Return [X, Y] of the center of cell containing provided text 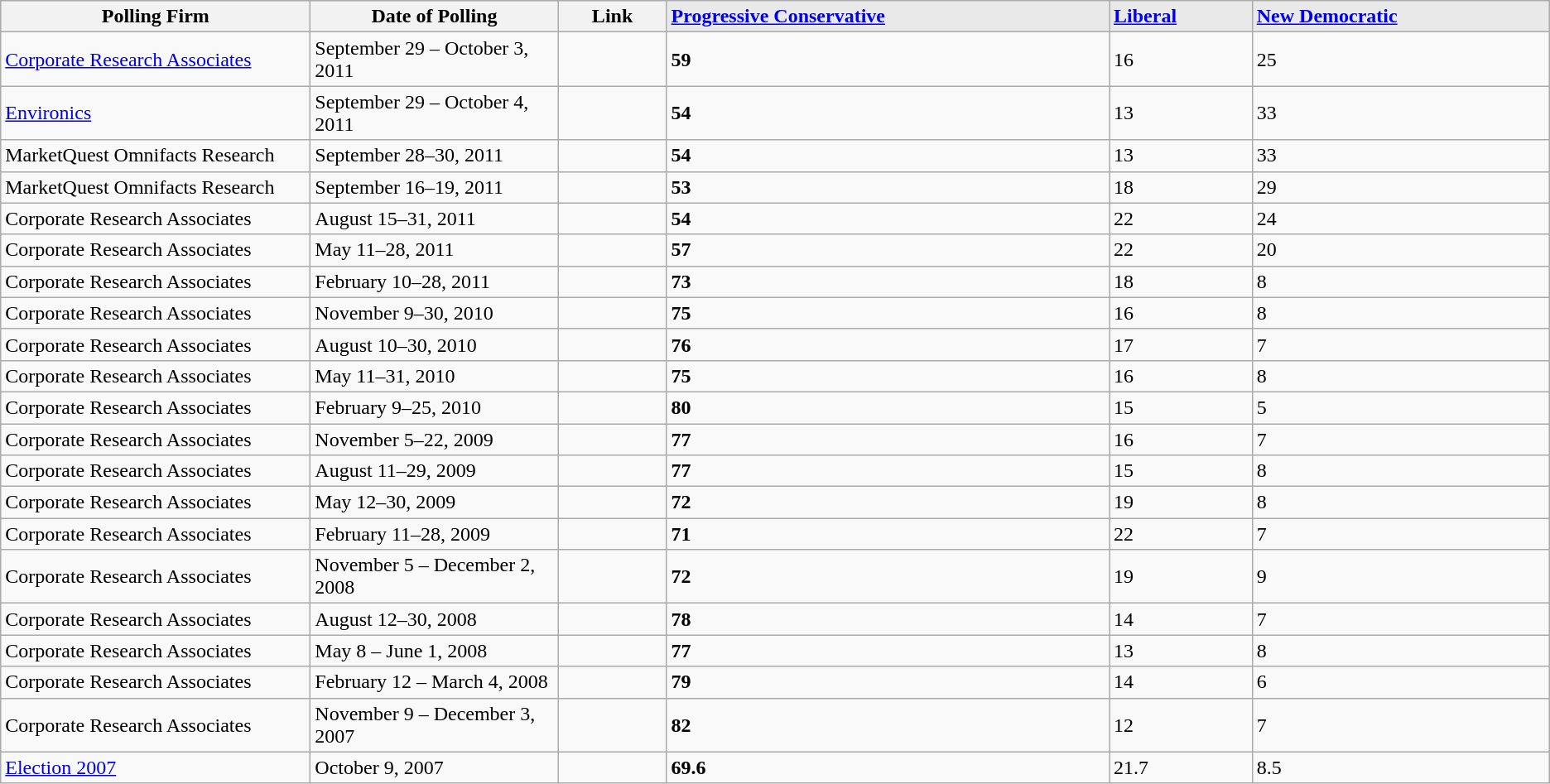
59 [888, 60]
September 28–30, 2011 [434, 156]
February 9–25, 2010 [434, 407]
9 [1401, 576]
Progressive Conservative [888, 17]
October 9, 2007 [434, 767]
6 [1401, 682]
57 [888, 250]
November 9 – December 3, 2007 [434, 725]
November 9–30, 2010 [434, 313]
71 [888, 534]
24 [1401, 219]
August 10–30, 2010 [434, 344]
53 [888, 187]
February 12 – March 4, 2008 [434, 682]
November 5–22, 2009 [434, 440]
76 [888, 344]
73 [888, 281]
78 [888, 619]
Election 2007 [156, 767]
May 12–30, 2009 [434, 503]
August 12–30, 2008 [434, 619]
Date of Polling [434, 17]
February 11–28, 2009 [434, 534]
29 [1401, 187]
August 11–29, 2009 [434, 471]
September 16–19, 2011 [434, 187]
80 [888, 407]
November 5 – December 2, 2008 [434, 576]
69.6 [888, 767]
Link [613, 17]
17 [1181, 344]
September 29 – October 3, 2011 [434, 60]
25 [1401, 60]
May 11–28, 2011 [434, 250]
8.5 [1401, 767]
May 8 – June 1, 2008 [434, 651]
21.7 [1181, 767]
82 [888, 725]
Liberal [1181, 17]
79 [888, 682]
May 11–31, 2010 [434, 376]
August 15–31, 2011 [434, 219]
September 29 – October 4, 2011 [434, 113]
Environics [156, 113]
New Democratic [1401, 17]
February 10–28, 2011 [434, 281]
12 [1181, 725]
Polling Firm [156, 17]
20 [1401, 250]
5 [1401, 407]
